Pinpoint the cell where the given text exists, returning its (x, y) midpoint coordinate. 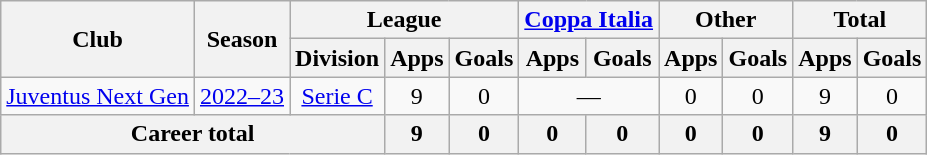
2022–23 (242, 96)
Season (242, 39)
League (404, 20)
Career total (193, 134)
Division (338, 58)
Juventus Next Gen (98, 96)
Club (98, 39)
Serie C (338, 96)
Other (726, 20)
Coppa Italia (589, 20)
Total (860, 20)
— (589, 96)
